From the cell containing the given text, extract its center point as [x, y] coordinate. 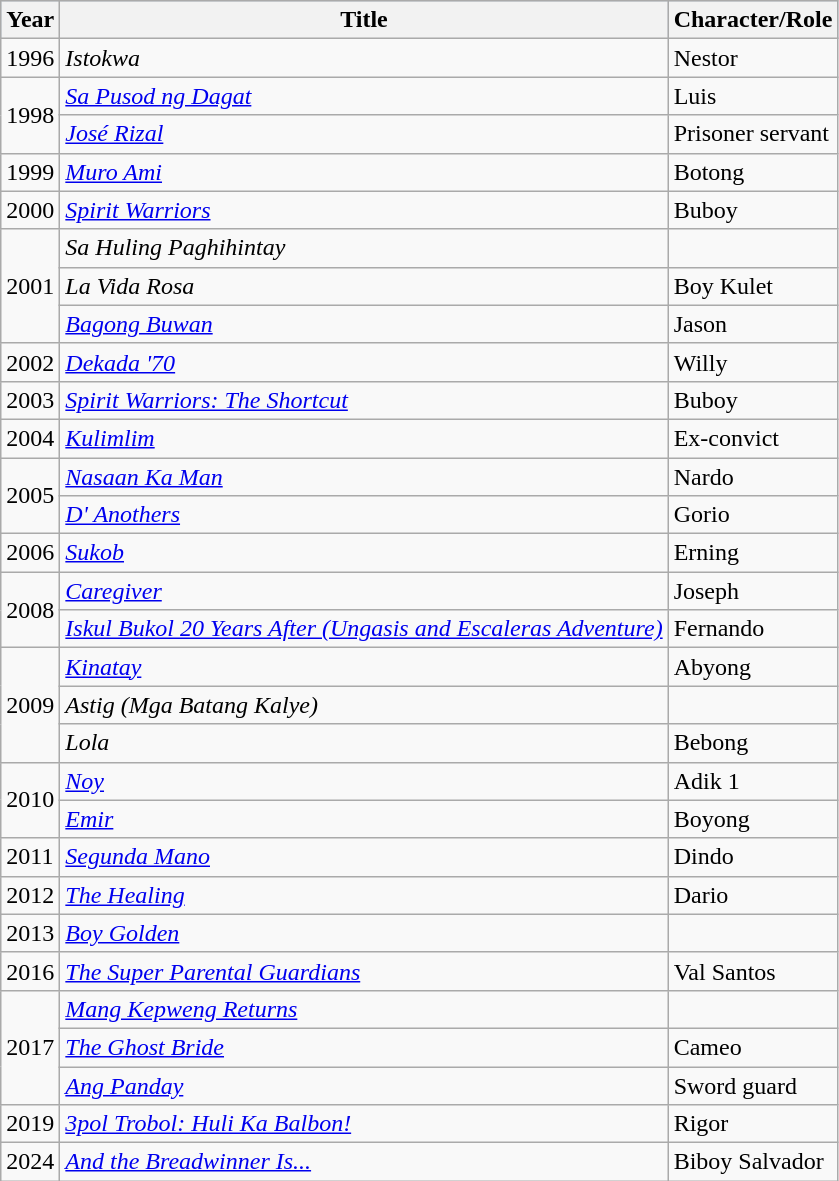
Prisoner servant [753, 134]
1996 [30, 58]
Dindo [753, 857]
Ang Panday [364, 1085]
Abyong [753, 667]
3pol Trobol: Huli Ka Balbon! [364, 1124]
Lola [364, 743]
Biboy Salvador [753, 1162]
2002 [30, 362]
2017 [30, 1047]
2024 [30, 1162]
The Ghost Bride [364, 1047]
Mang Kepweng Returns [364, 1009]
Kulimlim [364, 438]
Sword guard [753, 1085]
Ex-convict [753, 438]
Rigor [753, 1124]
Jason [753, 324]
Kinatay [364, 667]
2016 [30, 971]
2012 [30, 895]
1999 [30, 172]
The Healing [364, 895]
Muro Ami [364, 172]
Gorio [753, 515]
Caregiver [364, 591]
Year [30, 20]
2019 [30, 1124]
Title [364, 20]
2009 [30, 705]
Nestor [753, 58]
D' Anothers [364, 515]
José Rizal [364, 134]
Willy [753, 362]
Val Santos [753, 971]
Emir [364, 819]
Boyong [753, 819]
Character/Role [753, 20]
2005 [30, 496]
Joseph [753, 591]
Cameo [753, 1047]
Bebong [753, 743]
2013 [30, 933]
Spirit Warriors: The Shortcut [364, 400]
2003 [30, 400]
2004 [30, 438]
2006 [30, 553]
Fernando [753, 629]
Dario [753, 895]
Iskul Bukol 20 Years After (Ungasis and Escaleras Adventure) [364, 629]
2008 [30, 610]
2001 [30, 286]
And the Breadwinner Is... [364, 1162]
2000 [30, 210]
Noy [364, 781]
Sukob [364, 553]
Nasaan Ka Man [364, 477]
Luis [753, 96]
Boy Kulet [753, 286]
La Vida Rosa [364, 286]
Segunda Mano [364, 857]
Astig (Mga Batang Kalye) [364, 705]
Sa Huling Paghihintay [364, 248]
Istokwa [364, 58]
Nardo [753, 477]
The Super Parental Guardians [364, 971]
Botong [753, 172]
Adik 1 [753, 781]
Erning [753, 553]
Bagong Buwan [364, 324]
2011 [30, 857]
Dekada '70 [364, 362]
Boy Golden [364, 933]
Spirit Warriors [364, 210]
2010 [30, 800]
Sa Pusod ng Dagat [364, 96]
1998 [30, 115]
